Search for the cell housing the specified text and yield its (X, Y) center coordinate. 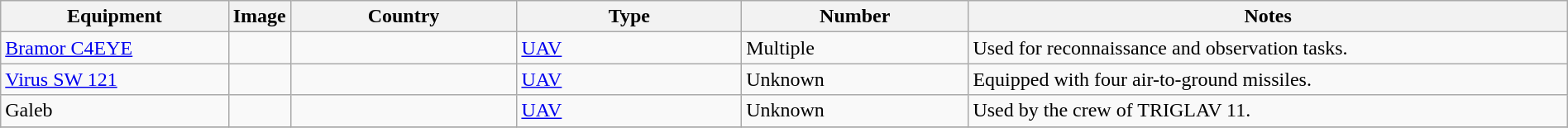
Image (260, 17)
Galeb (114, 111)
Multiple (855, 48)
Number (855, 17)
Bramor C4EYE (114, 48)
Equipped with four air-to-ground missiles. (1268, 79)
Notes (1268, 17)
Used for reconnaissance and observation tasks. (1268, 48)
Virus SW 121 (114, 79)
Equipment (114, 17)
Used by the crew of TRIGLAV 11. (1268, 111)
Country (404, 17)
Type (629, 17)
